Extract the [x, y] coordinate from the center of the cell holding the provided text.  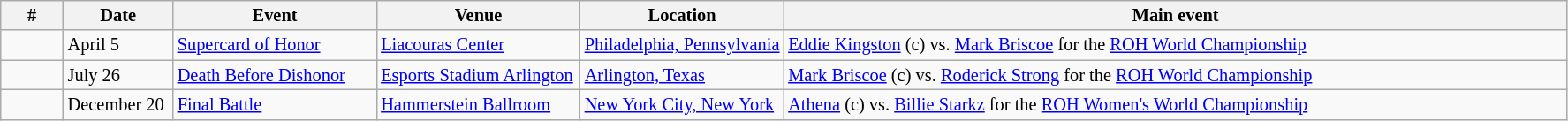
Event [276, 15]
Death Before Dishonor [276, 75]
Philadelphia, Pennsylvania [682, 45]
Mark Briscoe (c) vs. Roderick Strong for the ROH World Championship [1175, 75]
Athena (c) vs. Billie Starkz for the ROH Women's World Championship [1175, 104]
April 5 [118, 45]
December 20 [118, 104]
Location [682, 15]
Venue [479, 15]
Hammerstein Ballroom [479, 104]
Main event [1175, 15]
Arlington, Texas [682, 75]
Eddie Kingston (c) vs. Mark Briscoe for the ROH World Championship [1175, 45]
July 26 [118, 75]
Supercard of Honor [276, 45]
Esports Stadium Arlington [479, 75]
Final Battle [276, 104]
# [32, 15]
New York City, New York [682, 104]
Date [118, 15]
Liacouras Center [479, 45]
